Determine the [X, Y] coordinate at the center of the cell enclosing the given text.  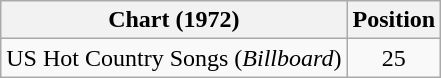
Position [394, 20]
US Hot Country Songs (Billboard) [174, 58]
25 [394, 58]
Chart (1972) [174, 20]
